Scan for the cell matching the given text and deliver its (x, y) coordinate at center. 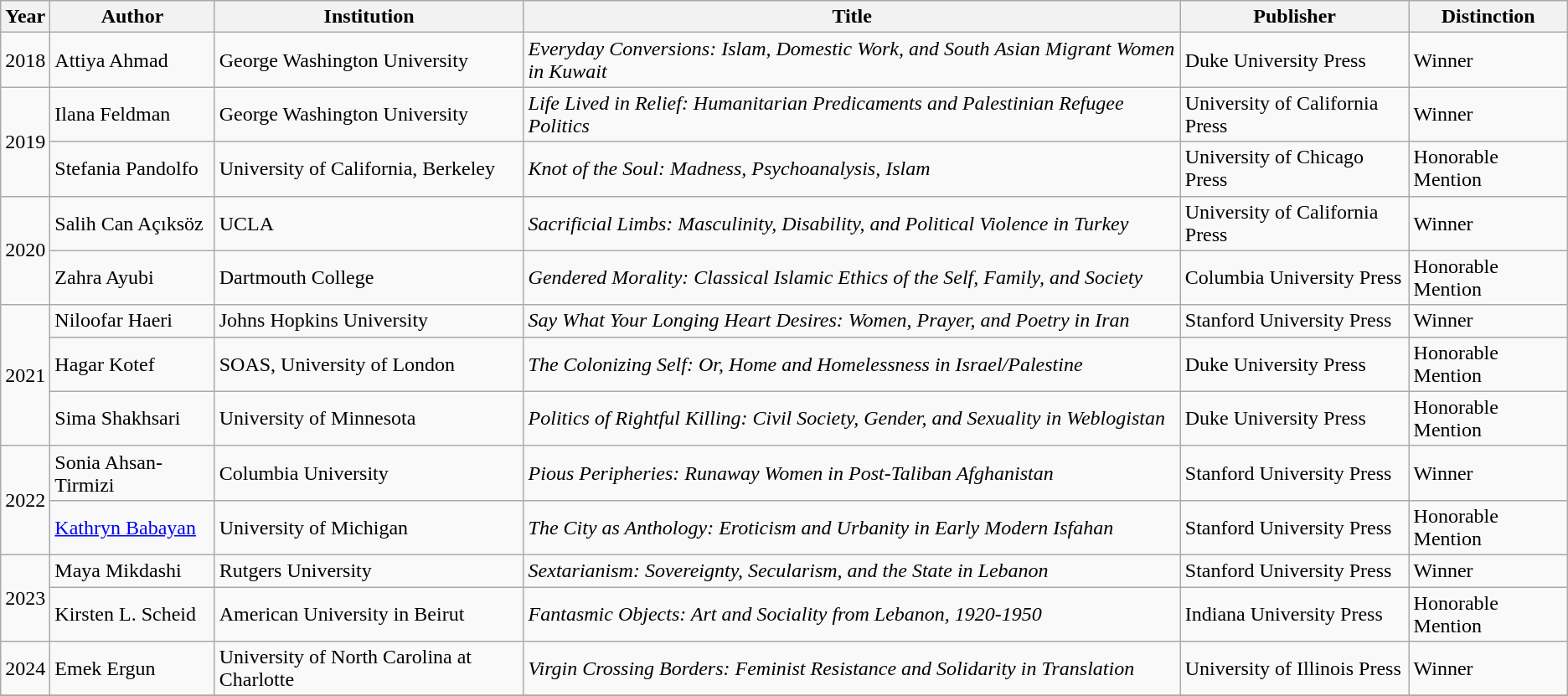
Johns Hopkins University (369, 321)
UCLA (369, 223)
2021 (25, 375)
University of Michigan (369, 528)
University of Minnesota (369, 419)
2018 (25, 60)
Publisher (1295, 17)
Sextarianism: Sovereignty, Secularism, and the State in Lebanon (852, 570)
Politics of Rightful Killing: Civil Society, Gender, and Sexuality in Weblogistan (852, 419)
Life Lived in Relief: Humanitarian Predicaments and Palestinian Refugee Politics (852, 114)
Kirsten L. Scheid (132, 613)
Rutgers University (369, 570)
Indiana University Press (1295, 613)
Hagar Kotef (132, 363)
2023 (25, 598)
Say What Your Longing Heart Desires: Women, Prayer, and Poetry in Iran (852, 321)
University of Chicago Press (1295, 169)
Fantasmic Objects: Art and Sociality from Lebanon, 1920-1950 (852, 613)
Institution (369, 17)
2022 (25, 500)
Everyday Conversions: Islam, Domestic Work, and South Asian Migrant Women in Kuwait (852, 60)
Ilana Feldman (132, 114)
Sonia Ahsan-Tirmizi (132, 472)
University of California, Berkeley (369, 169)
University of North Carolina at Charlotte (369, 668)
2020 (25, 250)
Salih Can Açıksöz (132, 223)
Distinction (1488, 17)
Sima Shakhsari (132, 419)
2024 (25, 668)
Columbia University Press (1295, 278)
Attiya Ahmad (132, 60)
The City as Anthology: Eroticism and Urbanity in Early Modern Isfahan (852, 528)
Kathryn Babayan (132, 528)
Year (25, 17)
University of Illinois Press (1295, 668)
SOAS, University of London (369, 363)
American University in Beirut (369, 613)
The Colonizing Self: Or, Home and Homelessness in Israel/Palestine (852, 363)
Emek Ergun (132, 668)
Sacrificial Limbs: Masculinity, Disability, and Political Violence in Turkey (852, 223)
Niloofar Haeri (132, 321)
Zahra Ayubi (132, 278)
Columbia University (369, 472)
Maya Mikdashi (132, 570)
Gendered Morality: Classical Islamic Ethics of the Self, Family, and Society (852, 278)
Author (132, 17)
Knot of the Soul: Madness, Psychoanalysis, Islam (852, 169)
Pious Peripheries: Runaway Women in Post-Taliban Afghanistan (852, 472)
Dartmouth College (369, 278)
Title (852, 17)
2019 (25, 142)
Virgin Crossing Borders: Feminist Resistance and Solidarity in Translation (852, 668)
Stefania Pandolfo (132, 169)
